From the cell containing the given text, extract its center point as (X, Y) coordinate. 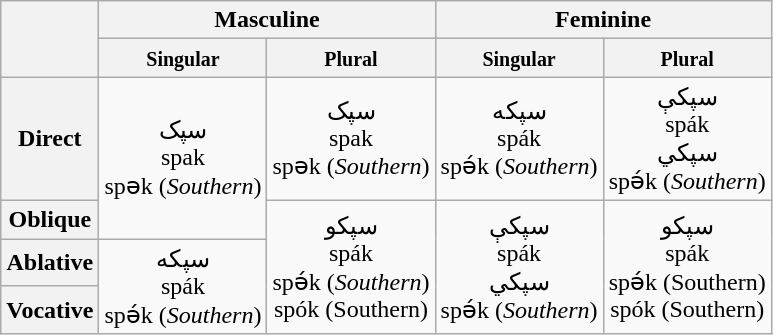
Masculine (267, 20)
Vocative (50, 310)
Feminine (603, 20)
Direct (50, 139)
Oblique (50, 219)
Ablative (50, 262)
